Identify which cell holds the provided text, then report its [x, y] central coordinate. 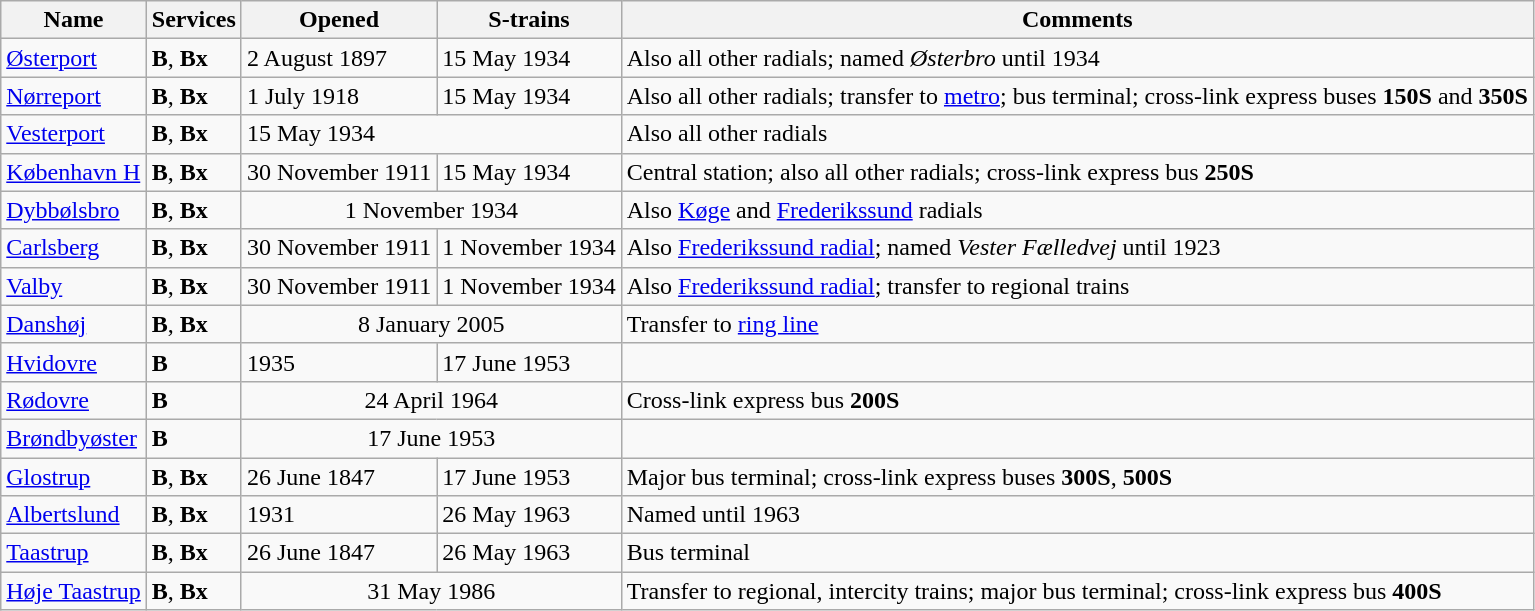
Brøndbyøster [74, 438]
Valby [74, 286]
31 May 1986 [431, 591]
Transfer to regional, intercity trains; major bus terminal; cross-link express bus 400S [1077, 591]
Comments [1077, 20]
Services [194, 20]
Name [74, 20]
Nørreport [74, 96]
Dybbølsbro [74, 210]
Høje Taastrup [74, 591]
Carlsberg [74, 248]
Bus terminal [1077, 553]
Also all other radials; named Østerbro until 1934 [1077, 58]
Also Frederikssund radial; transfer to regional trains [1077, 286]
Hvidovre [74, 362]
8 January 2005 [431, 324]
S-trains [529, 20]
Glostrup [74, 477]
2 August 1897 [338, 58]
København H [74, 172]
Opened [338, 20]
Also all other radials [1077, 134]
Vesterport [74, 134]
1935 [338, 362]
Danshøj [74, 324]
Albertslund [74, 515]
Rødovre [74, 400]
1931 [338, 515]
Transfer to ring line [1077, 324]
Also Køge and Frederikssund radials [1077, 210]
Cross-link express bus 200S [1077, 400]
Also Frederikssund radial; named Vester Fælledvej until 1923 [1077, 248]
1 July 1918 [338, 96]
Major bus terminal; cross-link express buses 300S, 500S [1077, 477]
Taastrup [74, 553]
Also all other radials; transfer to metro; bus terminal; cross-link express buses 150S and 350S [1077, 96]
24 April 1964 [431, 400]
Named until 1963 [1077, 515]
Central station; also all other radials; cross-link express bus 250S [1077, 172]
Østerport [74, 58]
